For the text-containing cell, return its midpoint in [x, y] coordinate format. 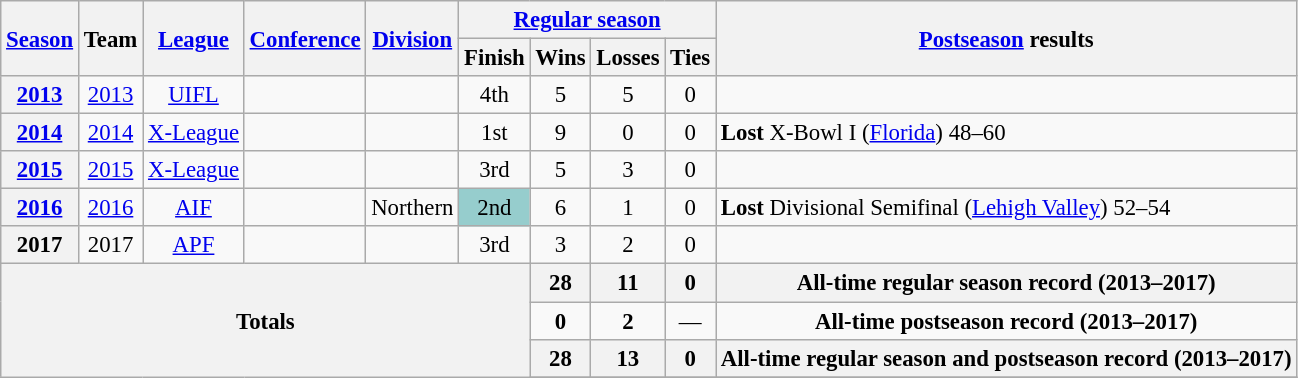
11 [628, 283]
Team [110, 38]
4th [494, 95]
13 [628, 358]
All-time postseason record (2013–2017) [1006, 321]
Division [412, 38]
All-time regular season and postseason record (2013–2017) [1006, 358]
Conference [305, 38]
Ties [690, 58]
Totals [266, 320]
UIFL [194, 95]
Losses [628, 58]
2nd [494, 208]
Wins [560, 58]
Lost Divisional Semifinal (Lehigh Valley) 52–54 [1006, 208]
Postseason results [1006, 38]
1st [494, 133]
Regular season [588, 20]
6 [560, 208]
League [194, 38]
AIF [194, 208]
9 [560, 133]
All-time regular season record (2013–2017) [1006, 283]
Season [40, 38]
1 [628, 208]
Northern [412, 208]
— [690, 321]
APF [194, 245]
Lost X-Bowl I (Florida) 48–60 [1006, 133]
Finish [494, 58]
